Identify which cell holds the provided text, then report its [X, Y] central coordinate. 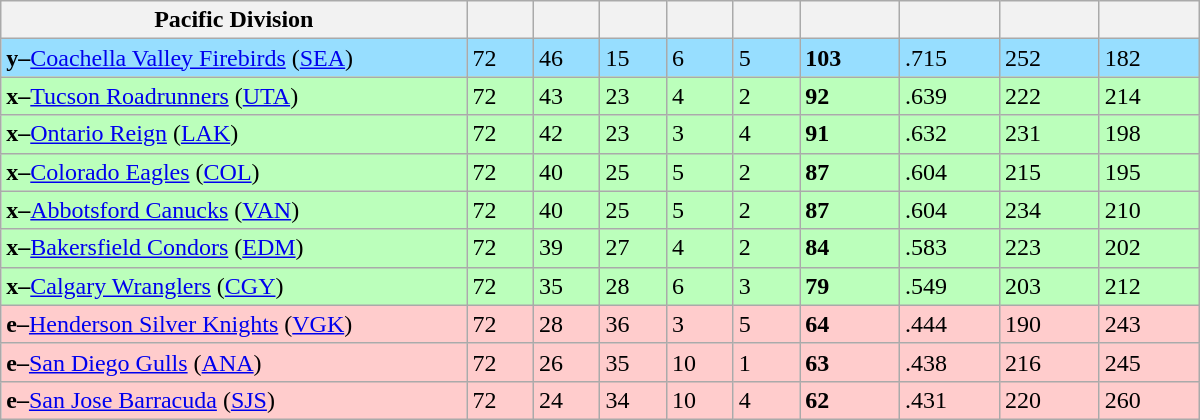
e–San Jose Barracuda (SJS) [234, 400]
231 [1049, 134]
234 [1049, 210]
.583 [950, 248]
43 [566, 96]
.438 [950, 362]
x–Abbotsford Canucks (VAN) [234, 210]
64 [850, 324]
15 [634, 58]
195 [1149, 172]
215 [1049, 172]
34 [634, 400]
198 [1149, 134]
x–Calgary Wranglers (CGY) [234, 286]
79 [850, 286]
84 [850, 248]
182 [1149, 58]
220 [1049, 400]
39 [566, 248]
216 [1049, 362]
.632 [950, 134]
.639 [950, 96]
63 [850, 362]
260 [1149, 400]
214 [1149, 96]
26 [566, 362]
202 [1149, 248]
x–Bakersfield Condors (EDM) [234, 248]
.431 [950, 400]
212 [1149, 286]
243 [1149, 324]
x–Ontario Reign (LAK) [234, 134]
91 [850, 134]
36 [634, 324]
e–San Diego Gulls (ANA) [234, 362]
223 [1049, 248]
42 [566, 134]
245 [1149, 362]
190 [1049, 324]
46 [566, 58]
Pacific Division [234, 20]
203 [1049, 286]
x–Tucson Roadrunners (UTA) [234, 96]
e–Henderson Silver Knights (VGK) [234, 324]
62 [850, 400]
252 [1049, 58]
.715 [950, 58]
24 [566, 400]
.549 [950, 286]
222 [1049, 96]
92 [850, 96]
103 [850, 58]
210 [1149, 210]
27 [634, 248]
y–Coachella Valley Firebirds (SEA) [234, 58]
1 [766, 362]
.444 [950, 324]
x–Colorado Eagles (COL) [234, 172]
